Pinpoint the cell where the given text exists, returning its [x, y] midpoint coordinate. 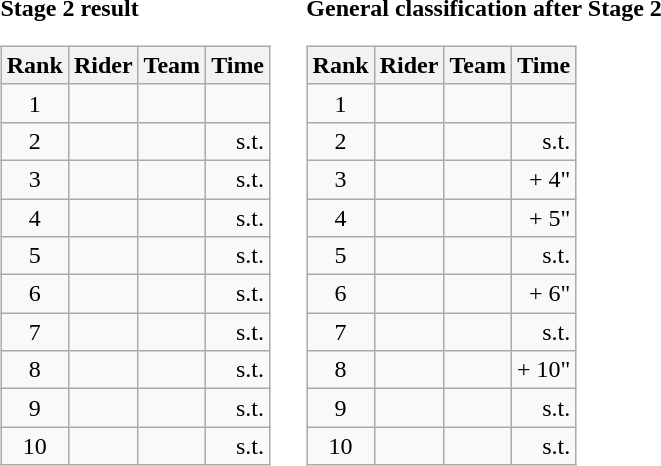
+ 6" [543, 294]
+ 5" [543, 217]
+ 4" [543, 179]
+ 10" [543, 370]
